Search for the cell housing the specified text and yield its (X, Y) center coordinate. 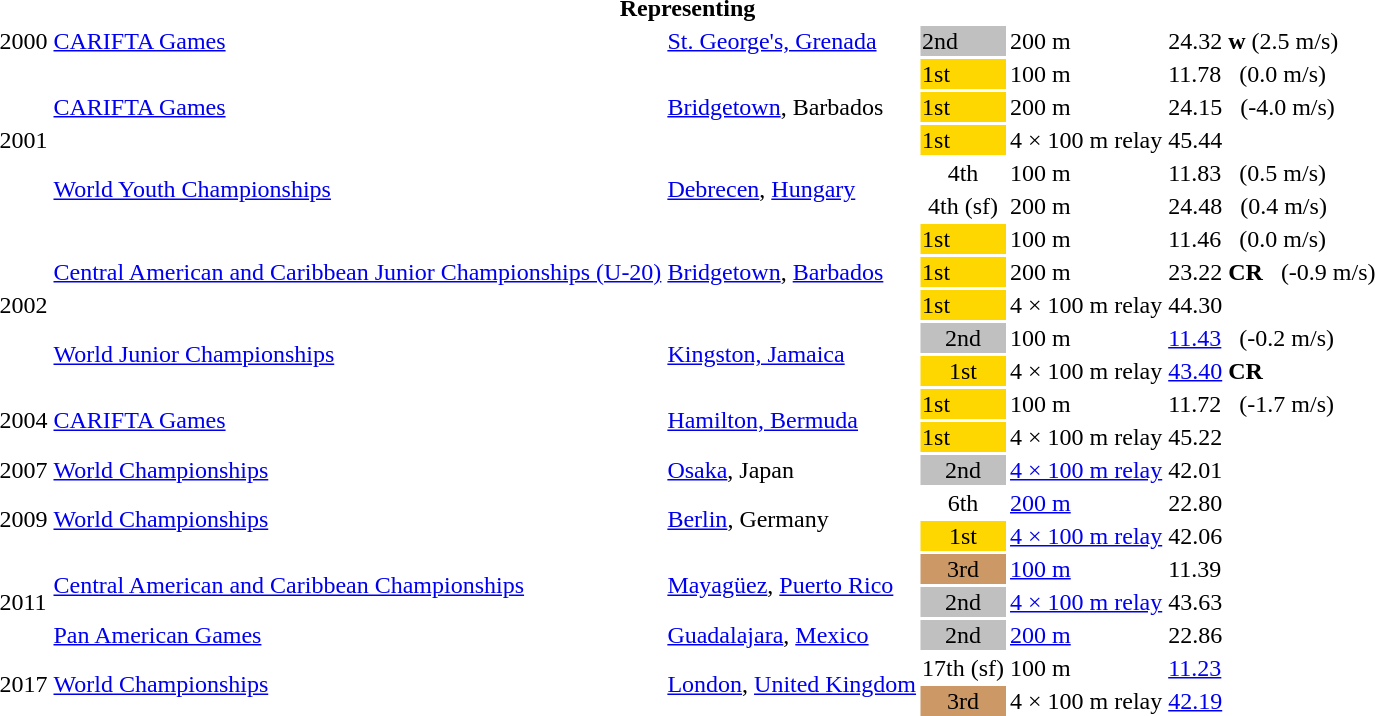
Mayagüez, Puerto Rico (792, 586)
Pan American Games (358, 635)
Kingston, Jamaica (792, 354)
4th (sf) (964, 206)
Central American and Caribbean Championships (358, 586)
World Youth Championships (358, 190)
Hamilton, Bermuda (792, 420)
London, United Kingdom (792, 684)
St. George's, Grenada (792, 41)
6th (964, 503)
Guadalajara, Mexico (792, 635)
World Junior Championships (358, 354)
Berlin, Germany (792, 520)
17th (sf) (964, 668)
4th (964, 173)
Osaka, Japan (792, 470)
Central American and Caribbean Junior Championships (U-20) (358, 272)
Debrecen, Hungary (792, 190)
